Determine the (x, y) coordinate at the center of the cell enclosing the given text.  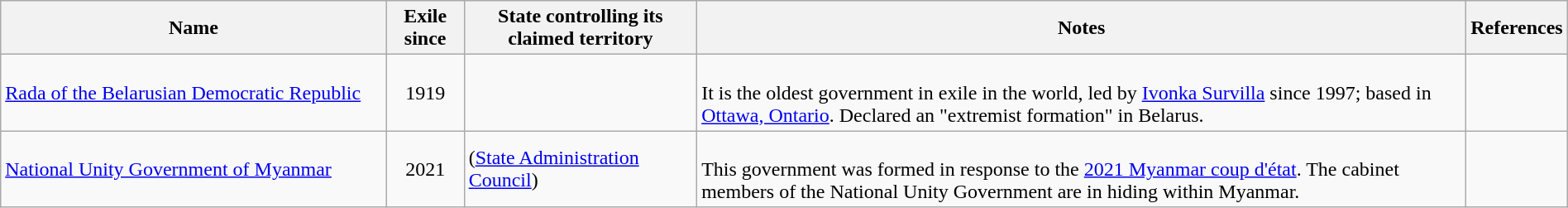
(State Administration Council) (581, 169)
Name (194, 28)
2021 (425, 169)
Exile since (425, 28)
1919 (425, 93)
Rada of the Belarusian Democratic Republic (194, 93)
Notes (1082, 28)
National Unity Government of Myanmar (194, 169)
References (1517, 28)
State controlling its claimed territory (581, 28)
